Search for the cell housing the specified text and yield its [x, y] center coordinate. 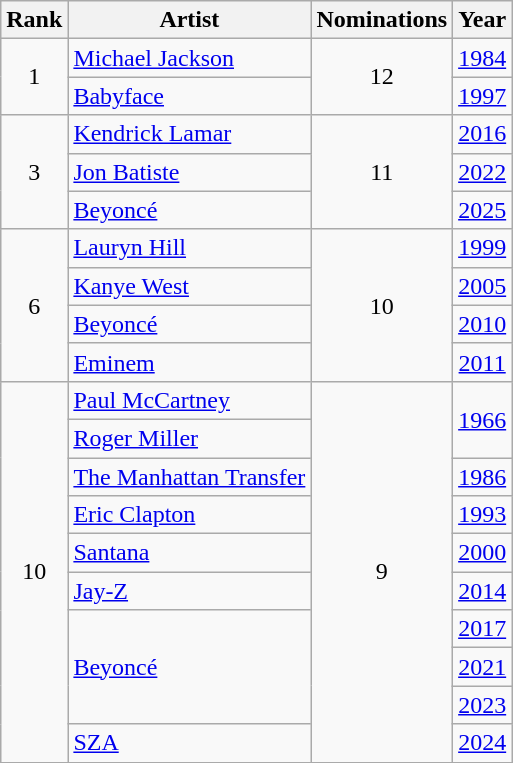
Year [482, 20]
2011 [482, 362]
2010 [482, 324]
Santana [190, 553]
2005 [482, 286]
12 [382, 77]
Roger Miller [190, 438]
Artist [190, 20]
1984 [482, 58]
Kanye West [190, 286]
Eminem [190, 362]
SZA [190, 743]
3 [34, 172]
2017 [482, 629]
2000 [482, 553]
11 [382, 172]
9 [382, 572]
Eric Clapton [190, 515]
Babyface [190, 96]
1986 [482, 477]
1966 [482, 419]
1999 [482, 248]
Paul McCartney [190, 400]
1 [34, 77]
2014 [482, 591]
Kendrick Lamar [190, 134]
Lauryn Hill [190, 248]
Rank [34, 20]
Michael Jackson [190, 58]
6 [34, 305]
The Manhattan Transfer [190, 477]
1993 [482, 515]
2023 [482, 705]
2024 [482, 743]
2021 [482, 667]
Nominations [382, 20]
1997 [482, 96]
Jon Batiste [190, 172]
2025 [482, 210]
Jay-Z [190, 591]
2016 [482, 134]
2022 [482, 172]
